From the cell containing the given text, extract its center point as (X, Y) coordinate. 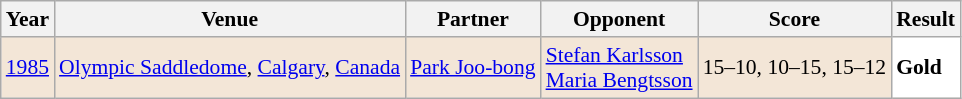
Opponent (620, 19)
Score (795, 19)
15–10, 10–15, 15–12 (795, 68)
1985 (28, 68)
Olympic Saddledome, Calgary, Canada (230, 68)
Park Joo-bong (472, 68)
Stefan Karlsson Maria Bengtsson (620, 68)
Result (926, 19)
Partner (472, 19)
Year (28, 19)
Venue (230, 19)
Gold (926, 68)
